Return the [x, y] coordinate for the center point of the cell that contains the specified text.  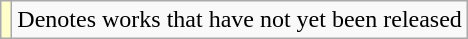
Denotes works that have not yet been released [240, 20]
